Provide the (x, y) coordinate of the cell's center where the given text is located.  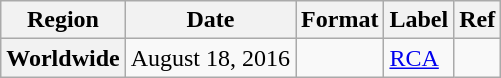
Worldwide (63, 58)
RCA (419, 58)
Region (63, 20)
Ref (478, 20)
Date (210, 20)
Format (340, 20)
August 18, 2016 (210, 58)
Label (419, 20)
